For the text-containing cell, return its midpoint in (x, y) coordinate format. 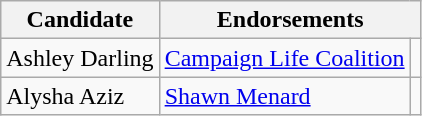
Endorsements (290, 20)
Shawn Menard (284, 96)
Ashley Darling (80, 58)
Campaign Life Coalition (284, 58)
Candidate (80, 20)
Alysha Aziz (80, 96)
